Output the [X, Y] coordinate of the center of the cell containing the given text.  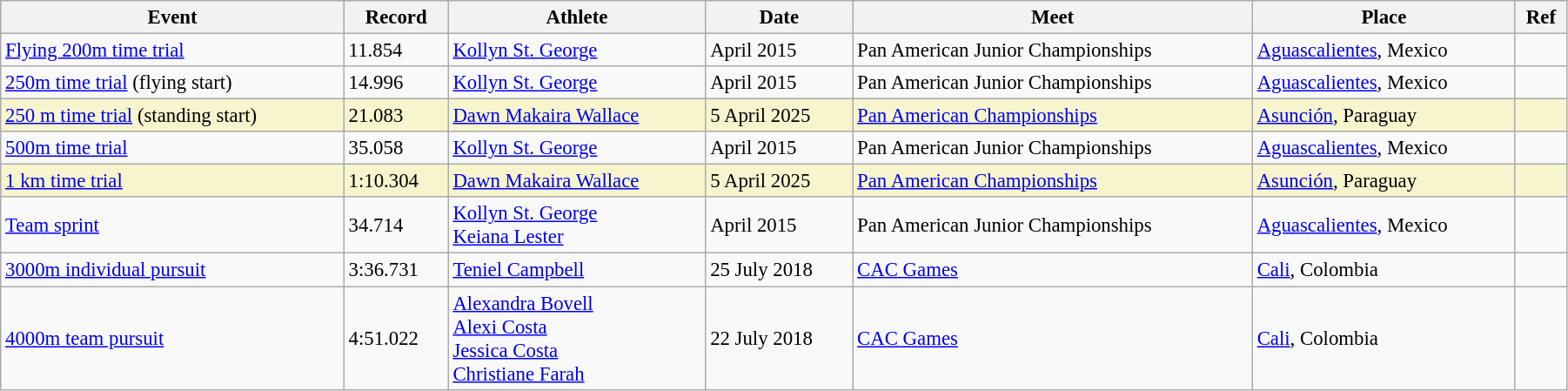
500m time trial [172, 148]
Place [1384, 17]
35.058 [396, 148]
1 km time trial [172, 181]
3000m individual pursuit [172, 270]
Athlete [577, 17]
Ref [1540, 17]
Meet [1053, 17]
25 July 2018 [780, 270]
Kollyn St. GeorgeKeiana Lester [577, 225]
1:10.304 [396, 181]
Alexandra BovellAlexi CostaJessica CostaChristiane Farah [577, 338]
14.996 [396, 83]
3:36.731 [396, 270]
21.083 [396, 116]
Event [172, 17]
Team sprint [172, 225]
Teniel Campbell [577, 270]
Record [396, 17]
34.714 [396, 225]
250m time trial (flying start) [172, 83]
Flying 200m time trial [172, 51]
Date [780, 17]
22 July 2018 [780, 338]
4000m team pursuit [172, 338]
4:51.022 [396, 338]
11.854 [396, 51]
250 m time trial (standing start) [172, 116]
